Locate the cell with the specified text and output its (X, Y) center coordinate. 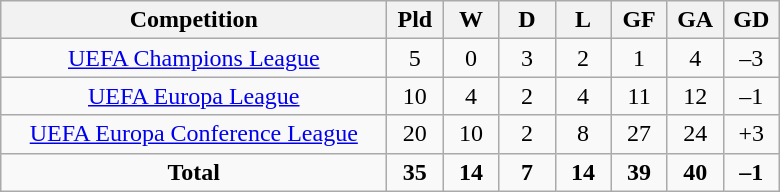
39 (639, 172)
7 (527, 172)
35 (415, 172)
–3 (751, 58)
UEFA Champions League (194, 58)
+3 (751, 134)
3 (527, 58)
8 (583, 134)
Total (194, 172)
27 (639, 134)
GF (639, 20)
UEFA Europa Conference League (194, 134)
L (583, 20)
UEFA Europa League (194, 96)
W (471, 20)
Pld (415, 20)
0 (471, 58)
11 (639, 96)
Competition (194, 20)
20 (415, 134)
5 (415, 58)
1 (639, 58)
40 (695, 172)
GA (695, 20)
D (527, 20)
12 (695, 96)
24 (695, 134)
GD (751, 20)
